Pinpoint the cell where the given text exists, returning its (X, Y) midpoint coordinate. 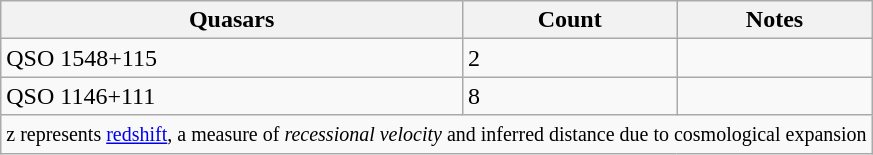
Quasars (232, 20)
Notes (774, 20)
2 (569, 58)
8 (569, 96)
QSO 1146+111 (232, 96)
Count (569, 20)
z represents redshift, a measure of recessional velocity and inferred distance due to cosmological expansion (436, 134)
QSO 1548+115 (232, 58)
